Detect which cell encompasses the target text, then output its (X, Y) center coordinate. 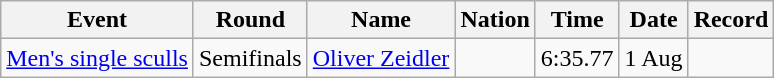
Nation (495, 20)
Oliver Zeidler (381, 58)
Men's single sculls (98, 58)
Name (381, 20)
Record (731, 20)
Event (98, 20)
Semifinals (250, 58)
1 Aug (654, 58)
Round (250, 20)
6:35.77 (577, 58)
Time (577, 20)
Date (654, 20)
